Output the [X, Y] coordinate of the center of the cell containing the given text.  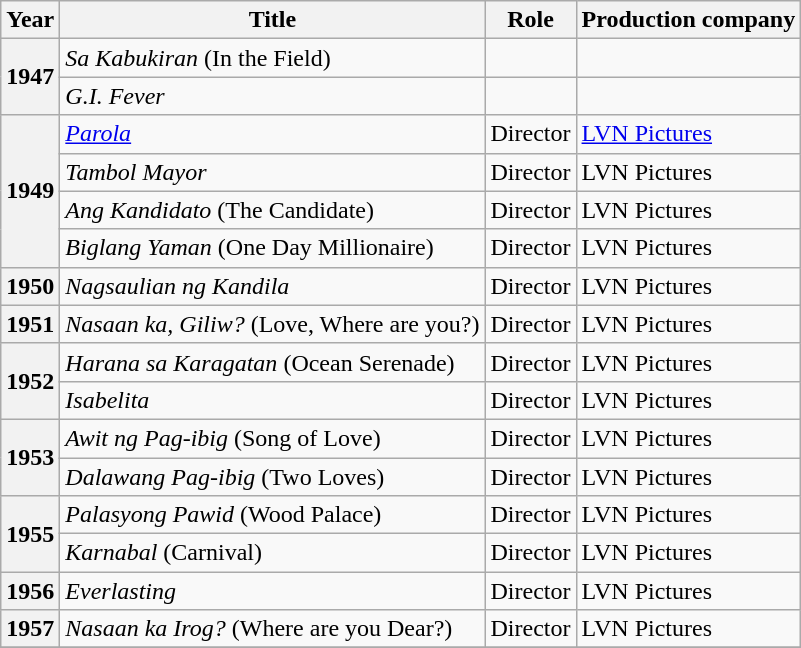
Sa Kabukiran (In the Field) [272, 58]
Year [30, 20]
1949 [30, 191]
Ang Kandidato (The Candidate) [272, 210]
Isabelita [272, 400]
Nagsaulian ng Kandila [272, 286]
1947 [30, 77]
Parola [272, 134]
Nasaan ka Irog? (Where are you Dear?) [272, 629]
Tambol Mayor [272, 172]
Dalawang Pag-ibig (Two Loves) [272, 477]
1953 [30, 457]
Role [530, 20]
Harana sa Karagatan (Ocean Serenade) [272, 362]
Title [272, 20]
Awit ng Pag-ibig (Song of Love) [272, 438]
1951 [30, 324]
1950 [30, 286]
1952 [30, 381]
1957 [30, 629]
Everlasting [272, 591]
Production company [688, 20]
Karnabal (Carnival) [272, 553]
1955 [30, 534]
Nasaan ka, Giliw? (Love, Where are you?) [272, 324]
1956 [30, 591]
Palasyong Pawid (Wood Palace) [272, 515]
G.I. Fever [272, 96]
Biglang Yaman (One Day Millionaire) [272, 248]
